Determine the [X, Y] coordinate at the center of the cell enclosing the given text.  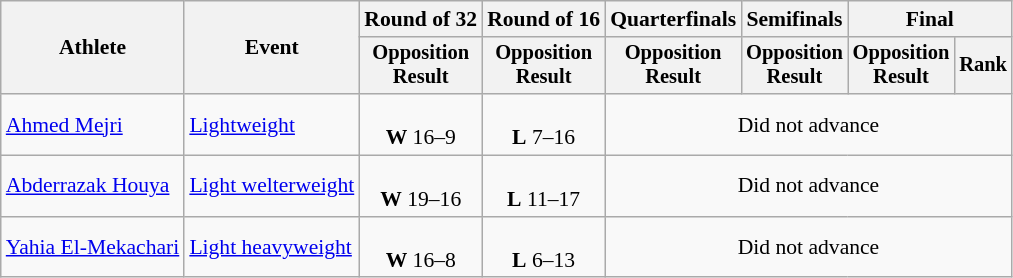
Light heavyweight [272, 248]
Yahia El-Mekachari [93, 248]
L 6–13 [544, 248]
Event [272, 48]
Athlete [93, 48]
Rank [983, 66]
Quarterfinals [673, 19]
W 19–16 [420, 186]
L 7–16 [544, 124]
Round of 32 [420, 19]
W 16–9 [420, 124]
Ahmed Mejri [93, 124]
W 16–8 [420, 248]
Lightweight [272, 124]
Abderrazak Houya [93, 186]
L 11–17 [544, 186]
Final [930, 19]
Light welterweight [272, 186]
Semifinals [794, 19]
Round of 16 [544, 19]
